Capture the cell that displays the provided text and extract its [X, Y] central coordinate. 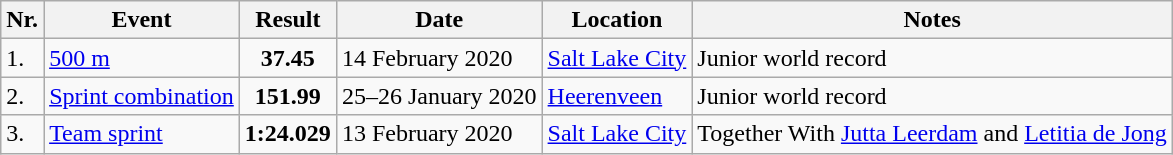
Team sprint [142, 134]
14 February 2020 [439, 58]
1:24.029 [288, 134]
Heerenveen [617, 96]
Sprint combination [142, 96]
Nr. [22, 20]
Event [142, 20]
Result [288, 20]
Notes [932, 20]
1. [22, 58]
13 February 2020 [439, 134]
3. [22, 134]
151.99 [288, 96]
Location [617, 20]
37.45 [288, 58]
25–26 January 2020 [439, 96]
500 m [142, 58]
Date [439, 20]
Together With Jutta Leerdam and Letitia de Jong [932, 134]
2. [22, 96]
